Search for the cell housing the specified text and yield its [X, Y] center coordinate. 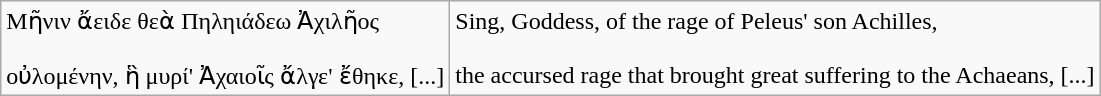
Μῆνιν ἄειδε θεὰ Πηληιάδεω Ἀχιλῆοςοὐλομένην, ἣ μυρί' Ἀχαιοῖς ἄλγε' ἔθηκε, [...] [226, 48]
Sing, Goddess, of the rage of Peleus' son Achilles,the accursed rage that brought great suffering to the Achaeans, [...] [775, 48]
